Search for the cell housing the specified text and yield its [x, y] center coordinate. 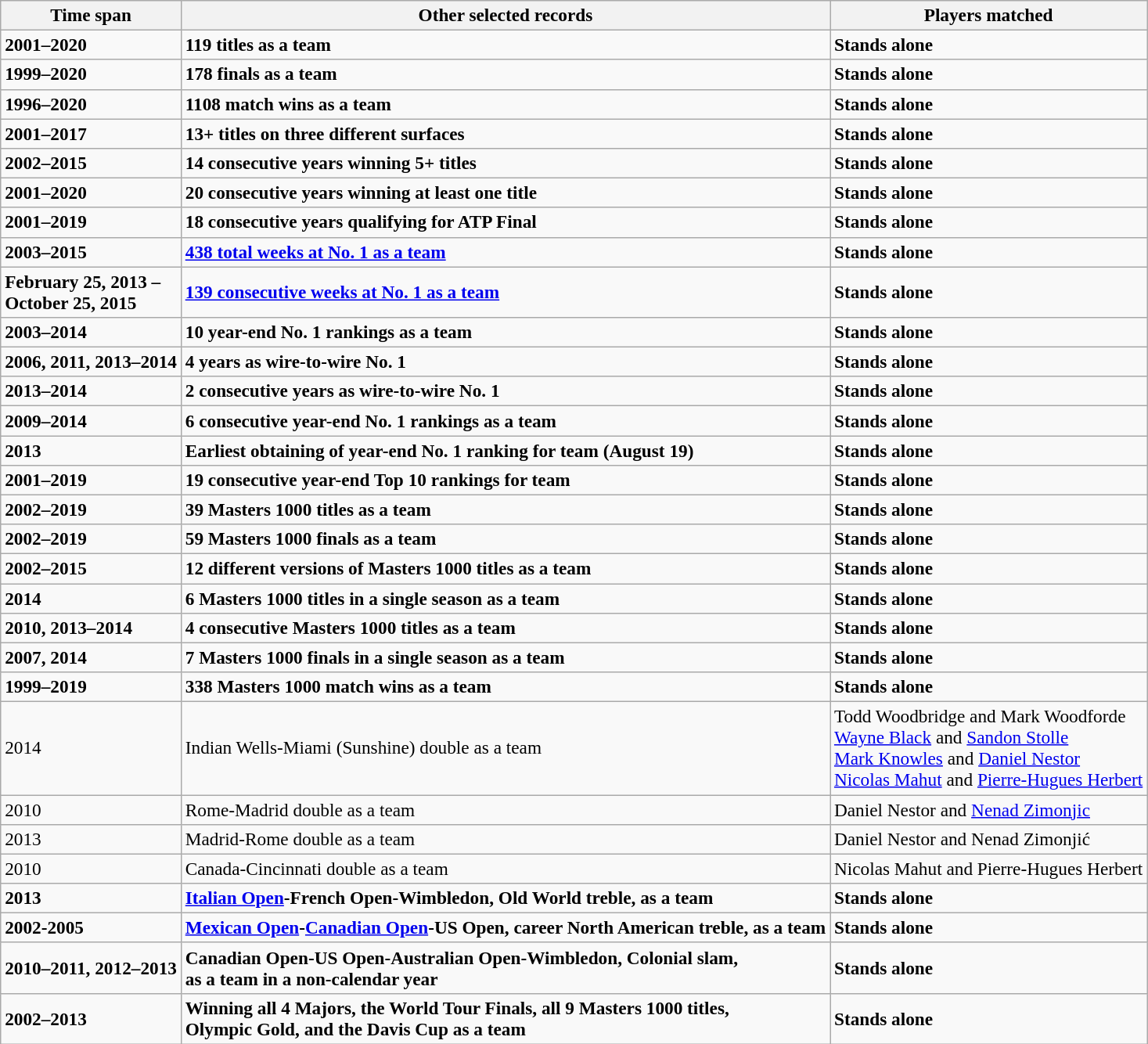
39 Masters 1000 titles as a team [506, 509]
7 Masters 1000 finals in a single season as a team [506, 657]
20 consecutive years winning at least one title [506, 193]
Nicolas Mahut and Pierre-Hugues Herbert [989, 869]
18 consecutive years qualifying for ATP Final [506, 222]
2002-2005 [91, 927]
119 titles as a team [506, 45]
Other selected records [506, 15]
59 Masters 1000 finals as a team [506, 539]
2003–2015 [91, 252]
2006, 2011, 2013–2014 [91, 362]
Winning all 4 Majors, the World Tour Finals, all 9 Masters 1000 titles,Olympic Gold, and the Davis Cup as a team [506, 1019]
2001–2017 [91, 133]
Canada-Cincinnati double as a team [506, 869]
2 consecutive years as wire-to-wire No. 1 [506, 391]
4 consecutive Masters 1000 titles as a team [506, 628]
438 total weeks at No. 1 as a team [506, 252]
139 consecutive weeks at No. 1 as a team [506, 291]
6 Masters 1000 titles in a single season as a team [506, 598]
Mexican Open-Canadian Open-US Open, career North American treble, as a team [506, 927]
1996–2020 [91, 104]
2003–2014 [91, 332]
Players matched [989, 15]
1108 match wins as a team [506, 104]
19 consecutive year-end Top 10 rankings for team [506, 480]
2009–2014 [91, 420]
Earliest obtaining of year-end No. 1 ranking for team (August 19) [506, 450]
Rome-Madrid double as a team [506, 809]
1999–2019 [91, 686]
4 years as wire-to-wire No. 1 [506, 362]
2002–2013 [91, 1019]
February 25, 2013 – October 25, 2015 [91, 291]
Canadian Open-US Open-Australian Open-Wimbledon, Colonial slam,as a team in a non-calendar year [506, 967]
12 different versions of Masters 1000 titles as a team [506, 568]
6 consecutive year-end No. 1 rankings as a team [506, 420]
Time span [91, 15]
Daniel Nestor and Nenad Zimonjić [989, 839]
2010, 2013–2014 [91, 628]
10 year-end No. 1 rankings as a team [506, 332]
13+ titles on three different surfaces [506, 133]
Indian Wells-Miami (Sunshine) double as a team [506, 748]
Madrid-Rome double as a team [506, 839]
Italian Open-French Open-Wimbledon, Old World treble, as a team [506, 898]
2013–2014 [91, 391]
1999–2020 [91, 74]
Daniel Nestor and Nenad Zimonjic [989, 809]
Todd Woodbridge and Mark WoodfordeWayne Black and Sandon StolleMark Knowles and Daniel NestorNicolas Mahut and Pierre-Hugues Herbert [989, 748]
178 finals as a team [506, 74]
14 consecutive years winning 5+ titles [506, 163]
2007, 2014 [91, 657]
2010–2011, 2012–2013 [91, 967]
338 Masters 1000 match wins as a team [506, 686]
